Search for the cell housing the specified text and yield its (x, y) center coordinate. 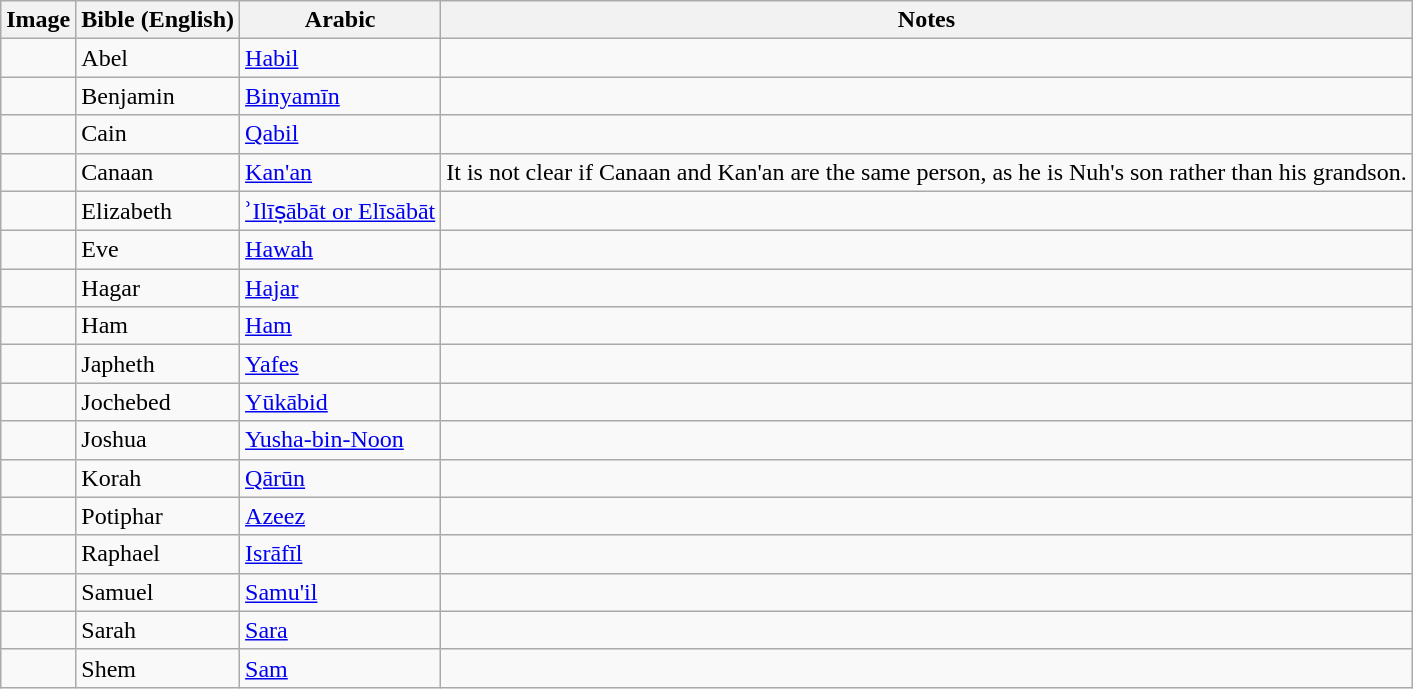
Notes (926, 20)
Canaan (158, 172)
Qabil (340, 134)
Image (38, 20)
Yūkābid (340, 402)
Bible (English) (158, 20)
Shem (158, 668)
Cain (158, 134)
It is not clear if Canaan and Kan'an are the same person, as he is Nuh's son rather than his grandson. (926, 172)
Hagar (158, 288)
Yusha-bin-Noon (340, 440)
Hajar (340, 288)
Binyamīn (340, 96)
Habil (340, 58)
Qārūn (340, 478)
Elizabeth (158, 211)
Jochebed (158, 402)
Sam (340, 668)
Samu'il (340, 592)
Eve (158, 250)
Isrāfīl (340, 554)
Samuel (158, 592)
Hawah (340, 250)
Joshua (158, 440)
Abel (158, 58)
Potiphar (158, 516)
Sara (340, 630)
Yafes (340, 364)
Japheth (158, 364)
Azeez (340, 516)
Korah (158, 478)
Benjamin (158, 96)
ʾIlīṣābāt or Elīsābāt (340, 211)
Arabic (340, 20)
Kan'an (340, 172)
Sarah (158, 630)
Raphael (158, 554)
